Identify which cell holds the provided text, then report its (X, Y) central coordinate. 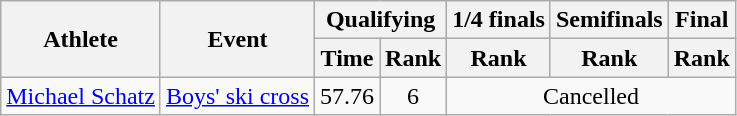
Boys' ski cross (237, 96)
57.76 (348, 96)
Time (348, 58)
Event (237, 39)
1/4 finals (499, 20)
Final (702, 20)
Qualifying (381, 20)
Michael Schatz (81, 96)
Athlete (81, 39)
Cancelled (592, 96)
Semifinals (609, 20)
6 (414, 96)
